Provide the [x, y] coordinate of the cell's center where the given text is located.  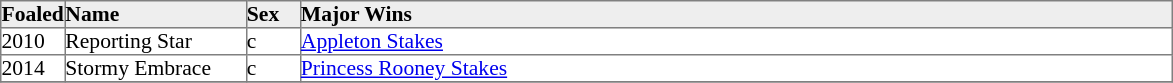
2014 [33, 68]
Name [156, 14]
Major Wins [736, 14]
Sex [273, 14]
Princess Rooney Stakes [736, 68]
Reporting Star [156, 42]
2010 [33, 42]
Appleton Stakes [736, 42]
Foaled [33, 14]
Stormy Embrace [156, 68]
